Return the [x, y] coordinate for the center point of the cell that contains the specified text.  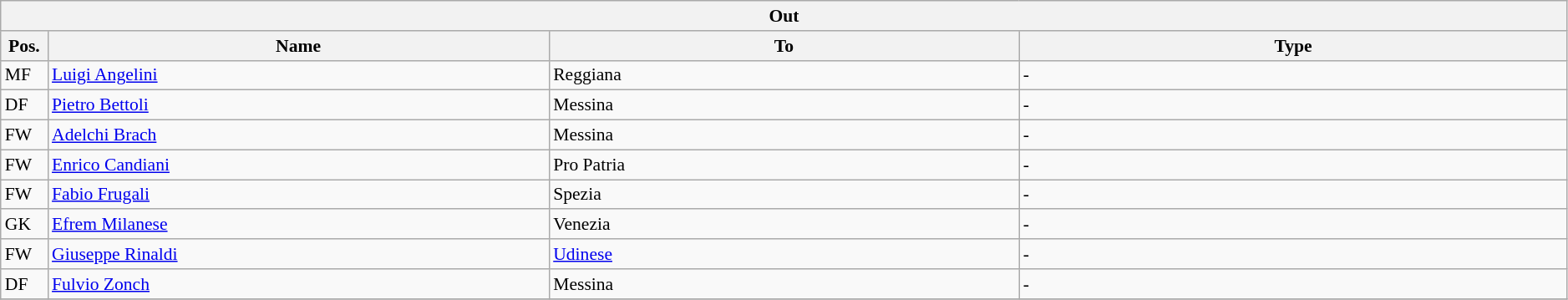
Adelchi Brach [298, 135]
Luigi Angelini [298, 75]
Fulvio Zonch [298, 284]
Enrico Candiani [298, 165]
Giuseppe Rinaldi [298, 254]
Reggiana [784, 75]
Type [1293, 46]
MF [24, 75]
Fabio Frugali [298, 195]
Out [784, 16]
Pos. [24, 46]
Venezia [784, 225]
Pro Patria [784, 165]
Name [298, 46]
To [784, 46]
Efrem Milanese [298, 225]
Spezia [784, 195]
GK [24, 225]
Udinese [784, 254]
Pietro Bettoli [298, 105]
